Identify which cell holds the provided text, then report its (x, y) central coordinate. 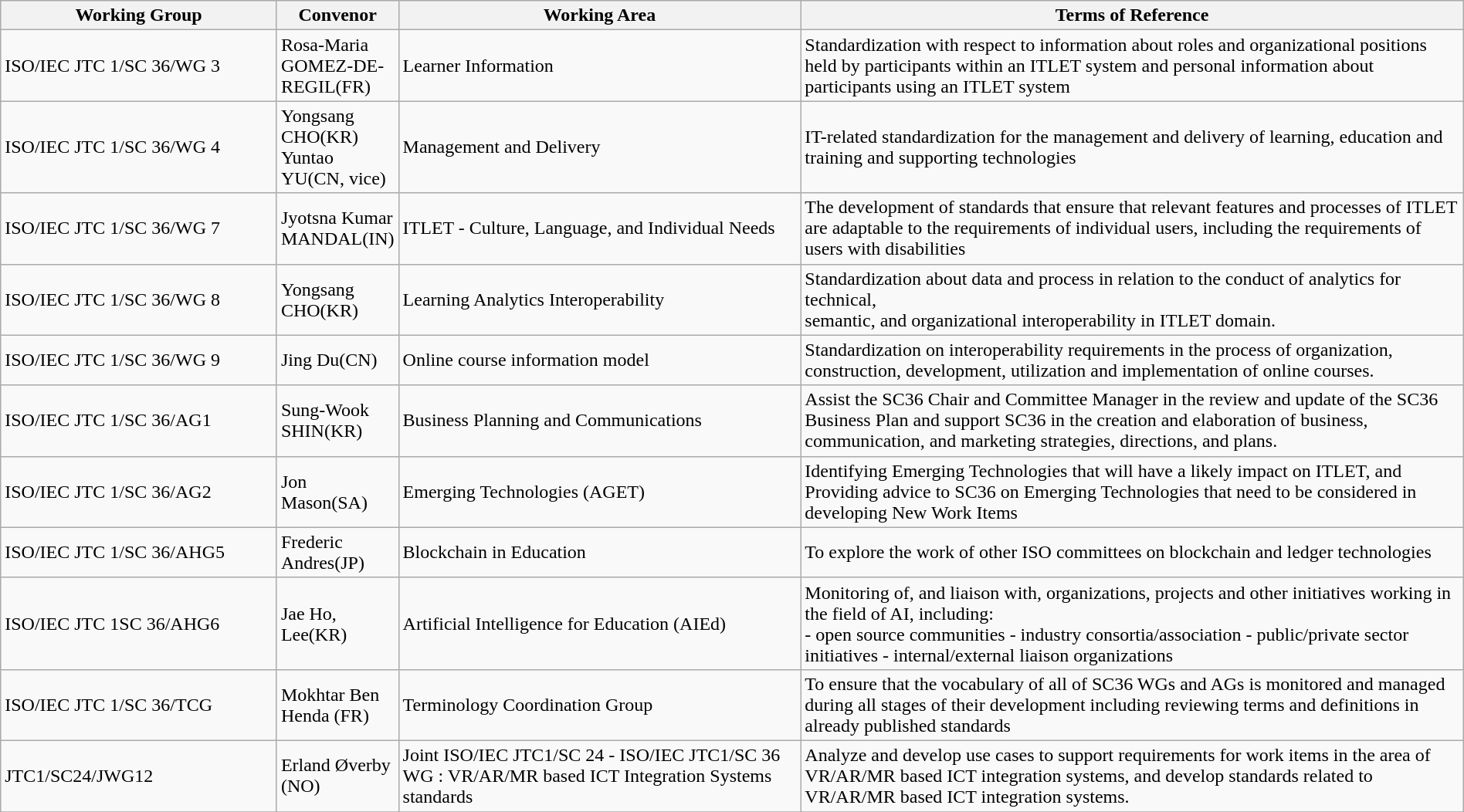
ISO/IEC JTC 1/SC 36/AG2 (139, 492)
ISO/IEC JTC 1/SC 36/AHG5 (139, 553)
Frederic Andres(JP) (337, 553)
Online course information model (599, 360)
Rosa-Maria GOMEZ-DE-REGIL(FR) (337, 66)
ISO/IEC JTC 1/SC 36/WG 3 (139, 66)
Jae Ho, Lee(KR) (337, 624)
ISO/IEC JTC 1/SC 36/WG 9 (139, 360)
IT-related standardization for the management and delivery of learning, education and training and supporting technologies (1132, 147)
Business Planning and Communications (599, 421)
ISO/IEC JTC 1/SC 36/TCG (139, 705)
Terminology Coordination Group (599, 705)
ISO/IEC JTC 1SC 36/AHG6 (139, 624)
Jyotsna Kumar MANDAL(IN) (337, 228)
ITLET - Culture, Language, and Individual Needs (599, 228)
Emerging Technologies (AGET) (599, 492)
ISO/IEC JTC 1/SC 36/WG 4 (139, 147)
Management and Delivery (599, 147)
Learner Information (599, 66)
Erland Øverby (NO) (337, 776)
Jon Mason(SA) (337, 492)
Learning Analytics Interoperability (599, 299)
JTC1/SC24/JWG12 (139, 776)
Terms of Reference (1132, 15)
Artificial Intelligence for Education (AIEd) (599, 624)
Working Group (139, 15)
To explore the work of other ISO committees on blockchain and ledger technologies (1132, 553)
Yongsang CHO(KR)Yuntao YU(CN, vice) (337, 147)
Convenor (337, 15)
ISO/IEC JTC 1/SC 36/WG 8 (139, 299)
ISO/IEC JTC 1/SC 36/WG 7 (139, 228)
Working Area (599, 15)
Sung-Wook SHIN(KR) (337, 421)
Yongsang CHO(KR) (337, 299)
Joint ISO/IEC JTC1/SC 24 - ISO/IEC JTC1/SC 36 WG : VR/AR/MR based ICT Integration Systems standards (599, 776)
Jing Du(CN) (337, 360)
Blockchain in Education (599, 553)
Mokhtar Ben Henda (FR) (337, 705)
ISO/IEC JTC 1/SC 36/AG1 (139, 421)
